Provide the (x, y) coordinate of the cell's center where the given text is located.  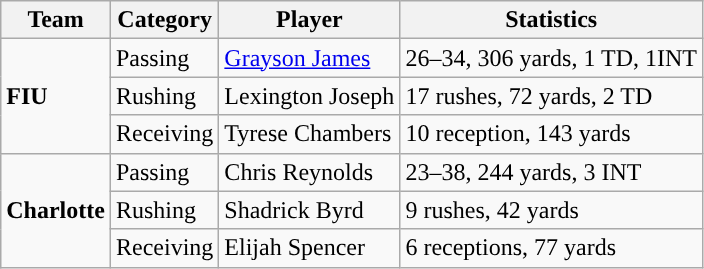
Player (310, 20)
23–38, 244 yards, 3 INT (552, 172)
Elijah Spencer (310, 248)
Grayson James (310, 58)
26–34, 306 yards, 1 TD, 1INT (552, 58)
9 rushes, 42 yards (552, 210)
Chris Reynolds (310, 172)
6 receptions, 77 yards (552, 248)
10 reception, 143 yards (552, 134)
Statistics (552, 20)
17 rushes, 72 yards, 2 TD (552, 96)
FIU (56, 96)
Tyrese Chambers (310, 134)
Charlotte (56, 210)
Shadrick Byrd (310, 210)
Lexington Joseph (310, 96)
Team (56, 20)
Category (164, 20)
